Find where the given text appears and provide that cell's center as [x, y] coordinate. 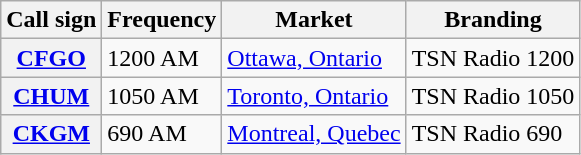
Montreal, Quebec [314, 134]
TSN Radio 690 [493, 134]
Frequency [162, 20]
Call sign [52, 20]
Toronto, Ontario [314, 96]
TSN Radio 1050 [493, 96]
CFGO [52, 58]
Ottawa, Ontario [314, 58]
1050 AM [162, 96]
TSN Radio 1200 [493, 58]
CKGM [52, 134]
1200 AM [162, 58]
Market [314, 20]
CHUM [52, 96]
690 AM [162, 134]
Branding [493, 20]
